Search for the cell housing the specified text and yield its [x, y] center coordinate. 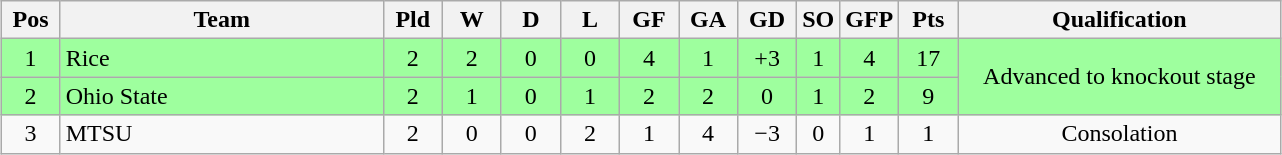
GF [648, 20]
W [472, 20]
GD [768, 20]
GA [708, 20]
9 [928, 96]
Pos [30, 20]
Pld [412, 20]
Pts [928, 20]
GFP [870, 20]
Ohio State [222, 96]
17 [928, 58]
D [530, 20]
+3 [768, 58]
MTSU [222, 134]
Qualification [1120, 20]
−3 [768, 134]
L [590, 20]
SO [818, 20]
Rice [222, 58]
3 [30, 134]
Team [222, 20]
Consolation [1120, 134]
Advanced to knockout stage [1120, 77]
